Output the [x, y] coordinate of the center of the cell containing the given text.  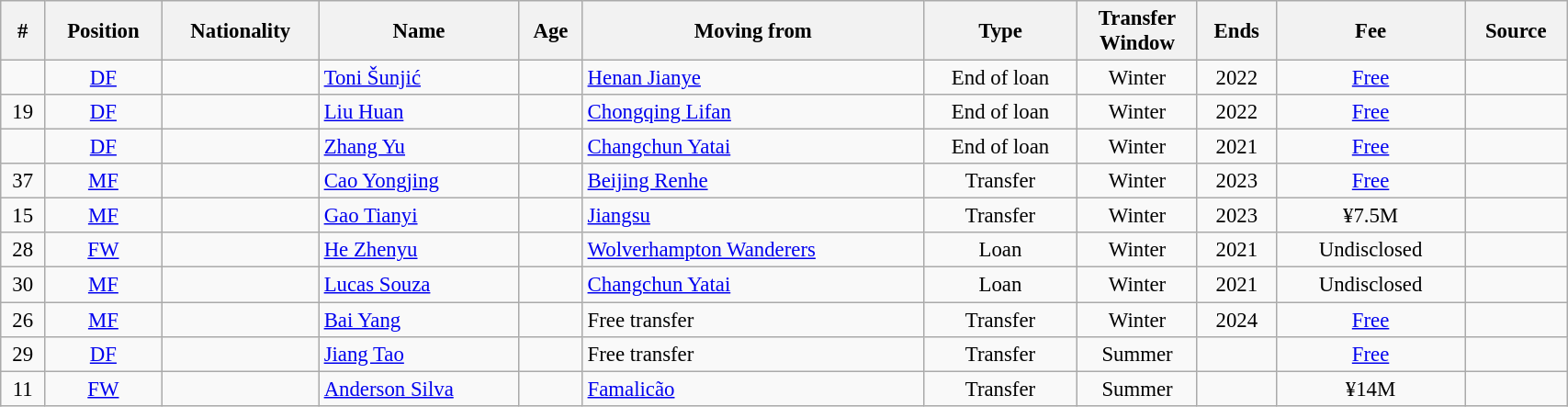
26 [23, 320]
Source [1516, 31]
Moving from [753, 31]
Beijing Renhe [753, 181]
Gao Tianyi [419, 216]
Zhang Yu [419, 147]
Lucas Souza [419, 285]
Toni Šunjić [419, 78]
Nationality [241, 31]
Transfer Window [1137, 31]
2024 [1236, 320]
Famalicão [753, 389]
28 [23, 251]
Liu Huan [419, 112]
Bai Yang [419, 320]
11 [23, 389]
¥7.5M [1371, 216]
29 [23, 354]
19 [23, 112]
30 [23, 285]
Age [551, 31]
Fee [1371, 31]
Chongqing Lifan [753, 112]
# [23, 31]
37 [23, 181]
15 [23, 216]
Position [104, 31]
Type [999, 31]
Jiang Tao [419, 354]
Wolverhampton Wanderers [753, 251]
Name [419, 31]
Jiangsu [753, 216]
¥14M [1371, 389]
He Zhenyu [419, 251]
Henan Jianye [753, 78]
Cao Yongjing [419, 181]
Ends [1236, 31]
Anderson Silva [419, 389]
